Return the (x, y) coordinate for the center point of the cell that contains the specified text.  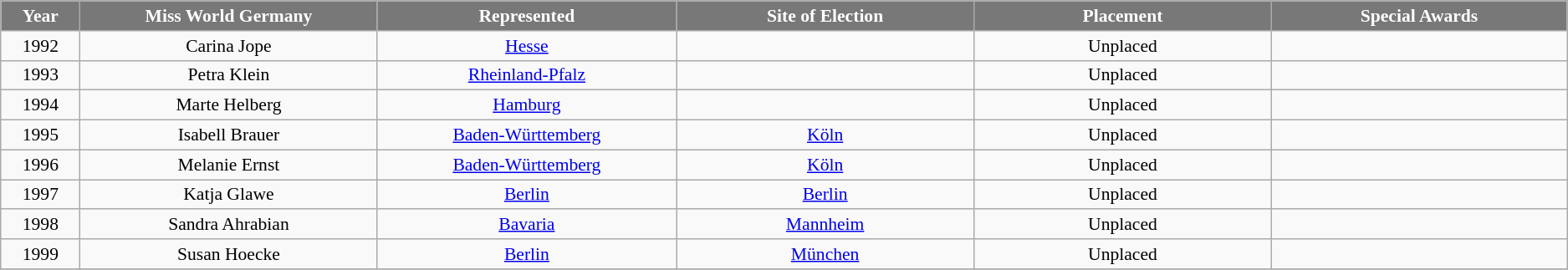
1998 (40, 225)
Hesse (527, 46)
Special Awards (1418, 16)
München (825, 254)
1992 (40, 46)
Represented (527, 16)
Isabell Brauer (229, 135)
Sandra Ahrabian (229, 225)
1995 (40, 135)
Hamburg (527, 105)
1993 (40, 75)
Carina Jope (229, 46)
Miss World Germany (229, 16)
Rheinland-Pfalz (527, 75)
1997 (40, 195)
Placement (1122, 16)
Bavaria (527, 225)
Site of Election (825, 16)
Year (40, 16)
1999 (40, 254)
Katja Glawe (229, 195)
Susan Hoecke (229, 254)
Petra Klein (229, 75)
Mannheim (825, 225)
1996 (40, 165)
Marte Helberg (229, 105)
Melanie Ernst (229, 165)
1994 (40, 105)
